Identify which cell holds the provided text, then report its (x, y) central coordinate. 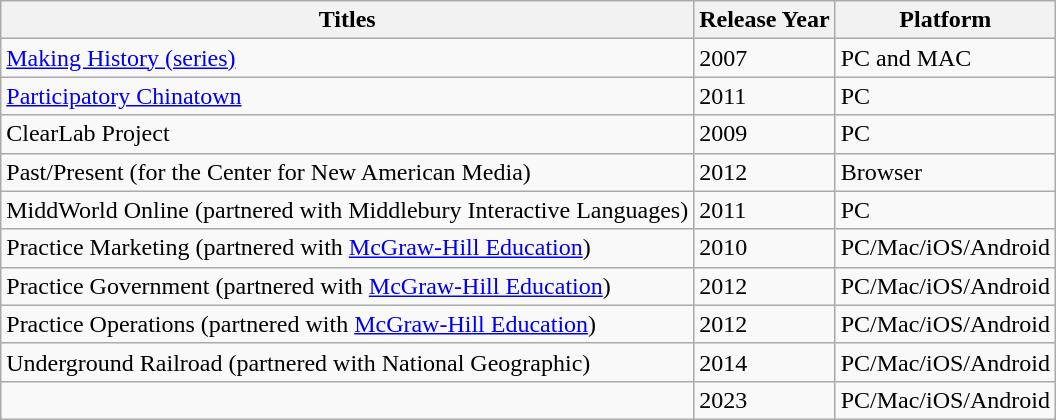
2010 (764, 248)
Practice Marketing (partnered with McGraw-Hill Education) (348, 248)
Practice Government (partnered with McGraw-Hill Education) (348, 286)
2009 (764, 134)
Making History (series) (348, 58)
Underground Railroad (partnered with National Geographic) (348, 362)
Participatory Chinatown (348, 96)
2014 (764, 362)
2023 (764, 400)
2007 (764, 58)
Practice Operations (partnered with McGraw-Hill Education) (348, 324)
ClearLab Project (348, 134)
Platform (945, 20)
Browser (945, 172)
Past/Present (for the Center for New American Media) (348, 172)
MiddWorld Online (partnered with Middlebury Interactive Languages) (348, 210)
PC and MAC (945, 58)
Release Year (764, 20)
Titles (348, 20)
